Output the (x, y) coordinate of the center of the cell containing the given text.  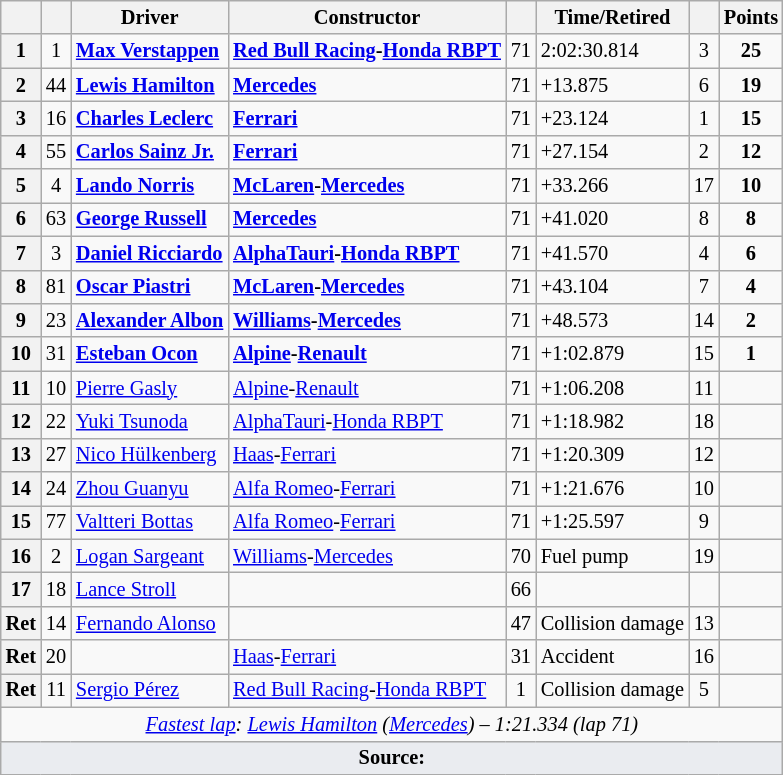
+1:20.309 (612, 455)
47 (521, 623)
77 (56, 522)
63 (56, 219)
Source: (392, 758)
+27.154 (612, 152)
Lando Norris (150, 186)
Lance Stroll (150, 589)
66 (521, 589)
Driver (150, 17)
+41.020 (612, 219)
23 (56, 320)
Time/Retired (612, 17)
+41.570 (612, 253)
Lewis Hamilton (150, 85)
+1:02.879 (612, 354)
Fastest lap: Lewis Hamilton (Mercedes) – 1:21.334 (lap 71) (392, 724)
Zhou Guanyu (150, 489)
Constructor (367, 17)
70 (521, 556)
24 (56, 489)
+1:18.982 (612, 421)
20 (56, 657)
+13.875 (612, 85)
2:02:30.814 (612, 51)
Daniel Ricciardo (150, 253)
+1:21.676 (612, 489)
Max Verstappen (150, 51)
Pierre Gasly (150, 388)
Sergio Pérez (150, 690)
55 (56, 152)
+23.124 (612, 118)
22 (56, 421)
Alexander Albon (150, 320)
Accident (612, 657)
Nico Hülkenberg (150, 455)
44 (56, 85)
25 (751, 51)
+1:25.597 (612, 522)
+33.266 (612, 186)
Charles Leclerc (150, 118)
Fernando Alonso (150, 623)
Logan Sargeant (150, 556)
Yuki Tsunoda (150, 421)
Oscar Piastri (150, 287)
Esteban Ocon (150, 354)
Points (751, 17)
+43.104 (612, 287)
Carlos Sainz Jr. (150, 152)
Fuel pump (612, 556)
+1:06.208 (612, 388)
27 (56, 455)
Valtteri Bottas (150, 522)
George Russell (150, 219)
81 (56, 287)
+48.573 (612, 320)
